Find where the given text appears and provide that cell's center as (X, Y) coordinate. 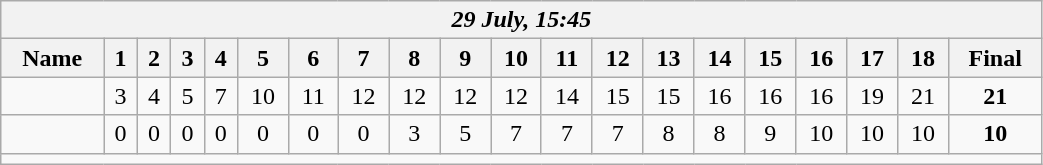
Name (52, 58)
6 (313, 58)
1 (120, 58)
17 (872, 58)
29 July, 15:45 (522, 20)
13 (668, 58)
2 (154, 58)
Final (995, 58)
18 (922, 58)
19 (872, 96)
